Scan for the cell matching the given text and deliver its (X, Y) coordinate at center. 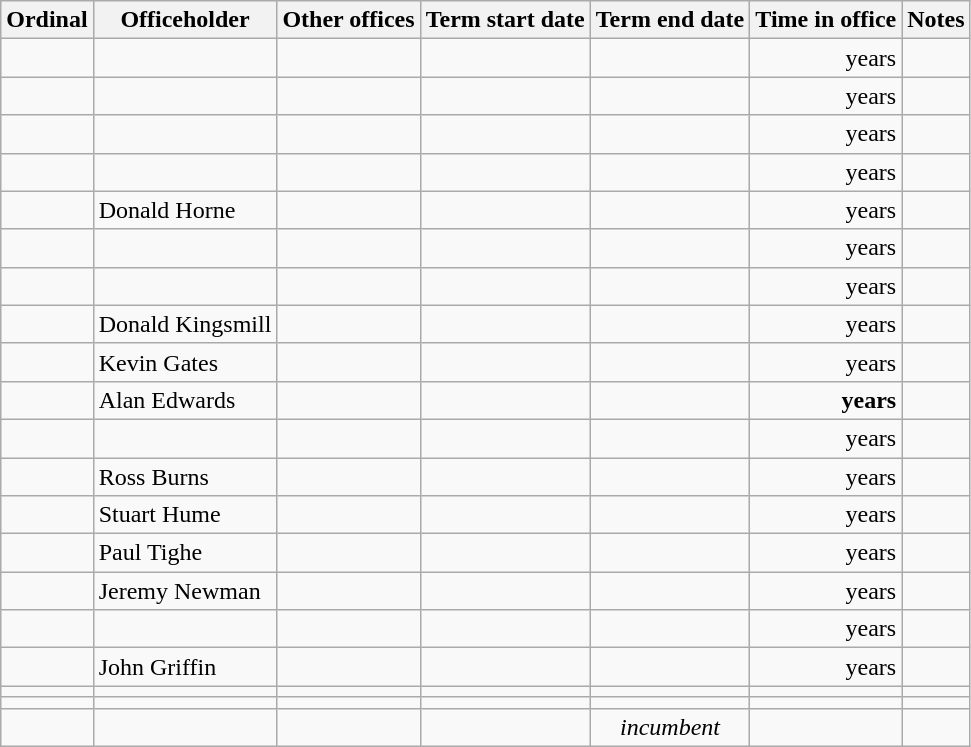
incumbent (670, 727)
Jeremy Newman (185, 591)
Donald Horne (185, 210)
Notes (936, 20)
Ross Burns (185, 477)
Kevin Gates (185, 362)
Time in office (826, 20)
Other offices (348, 20)
Paul Tighe (185, 553)
Alan Edwards (185, 400)
Term start date (505, 20)
Term end date (670, 20)
Officeholder (185, 20)
John Griffin (185, 667)
Donald Kingsmill (185, 324)
Ordinal (47, 20)
Stuart Hume (185, 515)
